Output the (X, Y) coordinate of the center of the cell containing the given text.  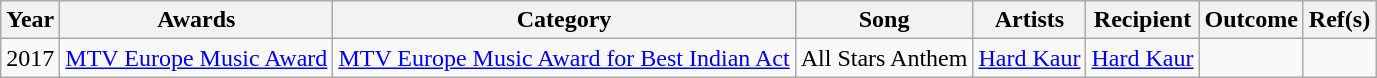
Category (564, 20)
Outcome (1251, 20)
Ref(s) (1339, 20)
Song (884, 20)
Awards (196, 20)
2017 (30, 58)
MTV Europe Music Award (196, 58)
MTV Europe Music Award for Best Indian Act (564, 58)
Artists (1030, 20)
All Stars Anthem (884, 58)
Recipient (1142, 20)
Year (30, 20)
